Capture the cell that displays the provided text and extract its (X, Y) central coordinate. 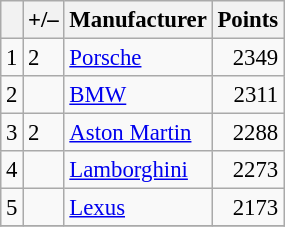
2273 (248, 170)
Lexus (138, 208)
+/– (44, 20)
BMW (138, 95)
Porsche (138, 58)
Lamborghini (138, 170)
Aston Martin (138, 133)
4 (12, 170)
2311 (248, 95)
2173 (248, 208)
2288 (248, 133)
1 (12, 58)
Points (248, 20)
2349 (248, 58)
3 (12, 133)
Manufacturer (138, 20)
5 (12, 208)
